Determine the [X, Y] coordinate at the center of the cell enclosing the given text.  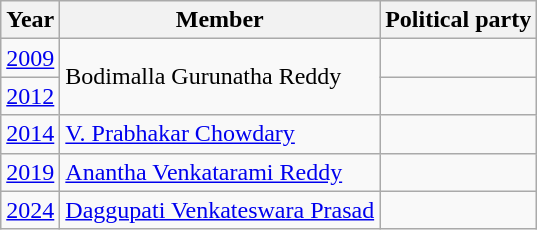
2009 [30, 58]
2012 [30, 96]
V. Prabhakar Chowdary [220, 134]
Political party [458, 20]
2014 [30, 134]
Bodimalla Gurunatha Reddy [220, 77]
2024 [30, 210]
2019 [30, 172]
Member [220, 20]
Anantha Venkatarami Reddy [220, 172]
Year [30, 20]
Daggupati Venkateswara Prasad [220, 210]
